From the cell containing the given text, extract its center point as (X, Y) coordinate. 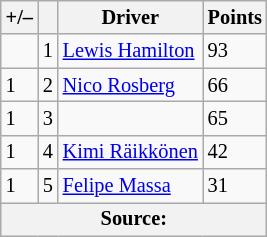
42 (235, 152)
Kimi Räikkönen (130, 152)
66 (235, 85)
31 (235, 186)
Nico Rosberg (130, 85)
Lewis Hamilton (130, 51)
93 (235, 51)
3 (48, 118)
Source: (134, 219)
Felipe Massa (130, 186)
Points (235, 17)
Driver (130, 17)
+/– (20, 17)
4 (48, 152)
5 (48, 186)
2 (48, 85)
65 (235, 118)
